Identify which cell holds the provided text, then report its [X, Y] central coordinate. 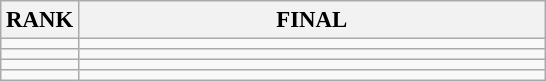
RANK [40, 20]
FINAL [312, 20]
